From the cell containing the given text, extract its center point as [X, Y] coordinate. 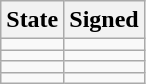
State [32, 20]
Signed [104, 20]
